Find where the given text appears and provide that cell's center as (x, y) coordinate. 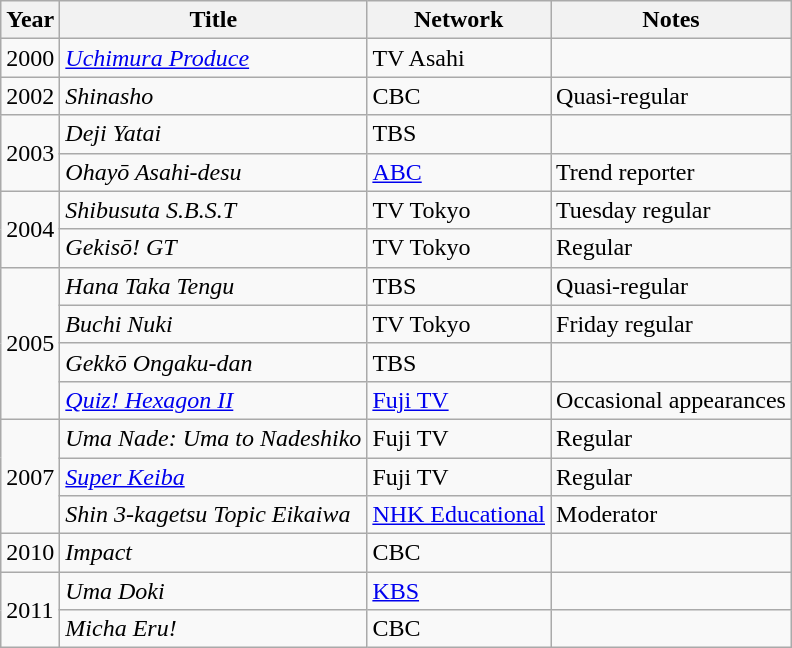
2002 (30, 96)
Uma Doki (214, 591)
Quiz! Hexagon II (214, 400)
Shibusuta S.B.S.T (214, 210)
Trend reporter (672, 172)
2011 (30, 610)
Super Keiba (214, 477)
Notes (672, 20)
2003 (30, 153)
KBS (459, 591)
TV Asahi (459, 58)
Gekkō Ongaku-dan (214, 362)
Year (30, 20)
Friday regular (672, 324)
Uma Nade: Uma to Nadeshiko (214, 438)
Micha Eru! (214, 629)
Occasional appearances (672, 400)
ABC (459, 172)
Uchimura Produce (214, 58)
Shin 3-kagetsu Topic Eikaiwa (214, 515)
Network (459, 20)
Moderator (672, 515)
Shinasho (214, 96)
Buchi Nuki (214, 324)
Deji Yatai (214, 134)
Title (214, 20)
Gekisō! GT (214, 248)
2010 (30, 553)
2005 (30, 343)
Tuesday regular (672, 210)
2007 (30, 476)
2004 (30, 229)
2000 (30, 58)
Ohayō Asahi-desu (214, 172)
Hana Taka Tengu (214, 286)
NHK Educational (459, 515)
Impact (214, 553)
